For the text-containing cell, return its midpoint in (x, y) coordinate format. 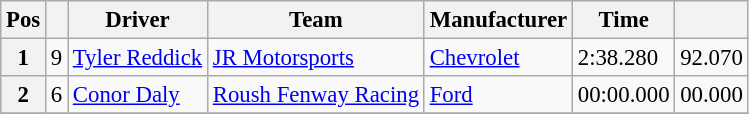
Chevrolet (498, 58)
1 (24, 58)
Manufacturer (498, 20)
Pos (24, 20)
9 (57, 58)
Tyler Reddick (138, 58)
2:38.280 (623, 58)
Time (623, 20)
6 (57, 95)
00.000 (712, 95)
Driver (138, 20)
92.070 (712, 58)
Conor Daly (138, 95)
Team (316, 20)
2 (24, 95)
00:00.000 (623, 95)
Roush Fenway Racing (316, 95)
Ford (498, 95)
JR Motorsports (316, 58)
